Determine the (X, Y) coordinate at the center of the cell enclosing the given text.  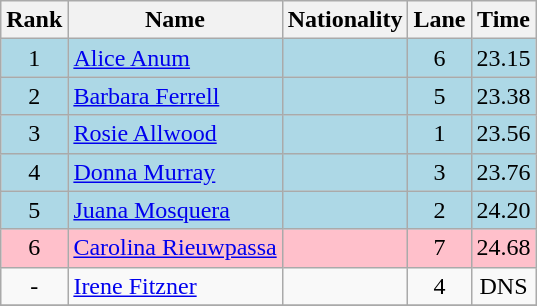
Name (175, 20)
Carolina Rieuwpassa (175, 248)
Nationality (345, 20)
23.56 (504, 134)
23.76 (504, 172)
DNS (504, 286)
Irene Fitzner (175, 286)
Alice Anum (175, 58)
7 (440, 248)
23.38 (504, 96)
24.20 (504, 210)
23.15 (504, 58)
24.68 (504, 248)
Barbara Ferrell (175, 96)
Time (504, 20)
Rosie Allwood (175, 134)
Donna Murray (175, 172)
Rank (34, 20)
Juana Mosquera (175, 210)
Lane (440, 20)
- (34, 286)
